Return (X, Y) of the center of cell containing provided text 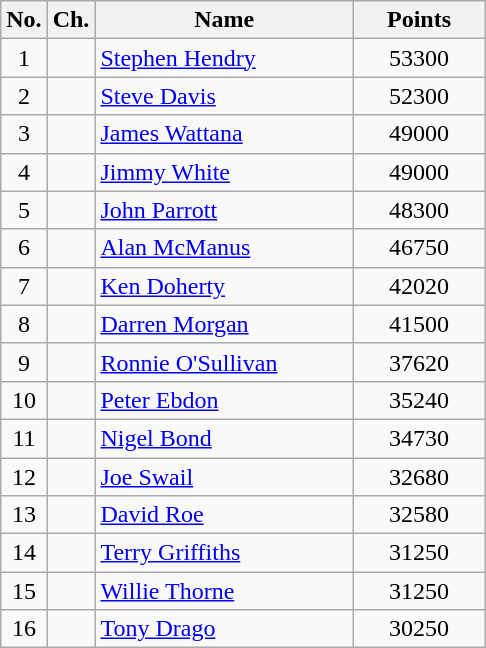
12 (24, 477)
48300 (418, 210)
Alan McManus (224, 248)
32580 (418, 515)
14 (24, 553)
2 (24, 96)
No. (24, 20)
Ch. (71, 20)
Points (418, 20)
Ronnie O'Sullivan (224, 362)
Peter Ebdon (224, 400)
Tony Drago (224, 629)
41500 (418, 324)
42020 (418, 286)
Name (224, 20)
34730 (418, 438)
16 (24, 629)
David Roe (224, 515)
32680 (418, 477)
8 (24, 324)
Nigel Bond (224, 438)
13 (24, 515)
Willie Thorne (224, 591)
James Wattana (224, 134)
52300 (418, 96)
4 (24, 172)
John Parrott (224, 210)
5 (24, 210)
Jimmy White (224, 172)
30250 (418, 629)
Ken Doherty (224, 286)
46750 (418, 248)
Stephen Hendry (224, 58)
Darren Morgan (224, 324)
9 (24, 362)
1 (24, 58)
6 (24, 248)
Terry Griffiths (224, 553)
15 (24, 591)
10 (24, 400)
Steve Davis (224, 96)
11 (24, 438)
7 (24, 286)
Joe Swail (224, 477)
3 (24, 134)
37620 (418, 362)
35240 (418, 400)
53300 (418, 58)
